Pinpoint the cell where the given text exists, returning its [x, y] midpoint coordinate. 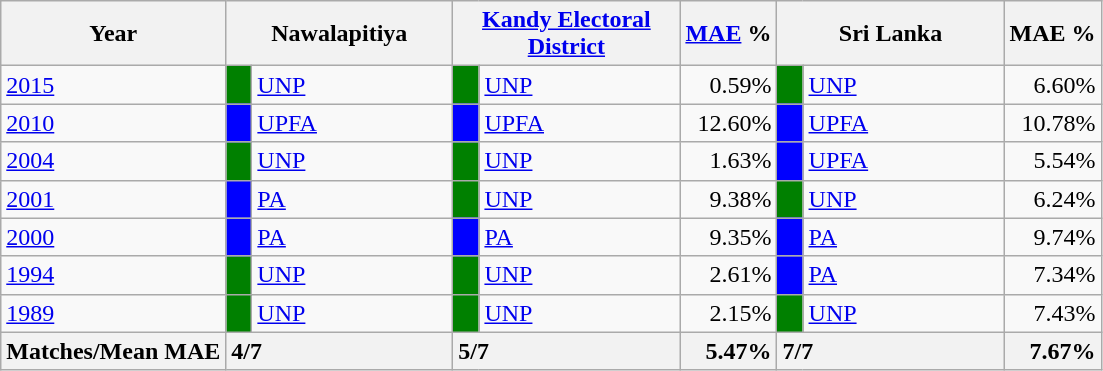
12.60% [728, 123]
4/7 [340, 351]
0.59% [728, 85]
9.38% [728, 199]
7.43% [1052, 313]
Kandy Electoral District [566, 34]
7.34% [1052, 275]
5.47% [728, 351]
2.15% [728, 313]
7.67% [1052, 351]
1.63% [728, 161]
2004 [114, 161]
Nawalapitiya [340, 34]
Year [114, 34]
2000 [114, 237]
2010 [114, 123]
Matches/Mean MAE [114, 351]
2.61% [728, 275]
9.74% [1052, 237]
6.24% [1052, 199]
5.54% [1052, 161]
6.60% [1052, 85]
10.78% [1052, 123]
2001 [114, 199]
1989 [114, 313]
5/7 [566, 351]
1994 [114, 275]
7/7 [890, 351]
2015 [114, 85]
Sri Lanka [890, 34]
9.35% [728, 237]
